Identify which cell holds the provided text, then report its [X, Y] central coordinate. 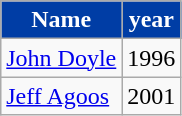
Jeff Agoos [62, 96]
year [152, 20]
Name [62, 20]
2001 [152, 96]
John Doyle [62, 58]
1996 [152, 58]
